Identify which cell holds the provided text, then report its (x, y) central coordinate. 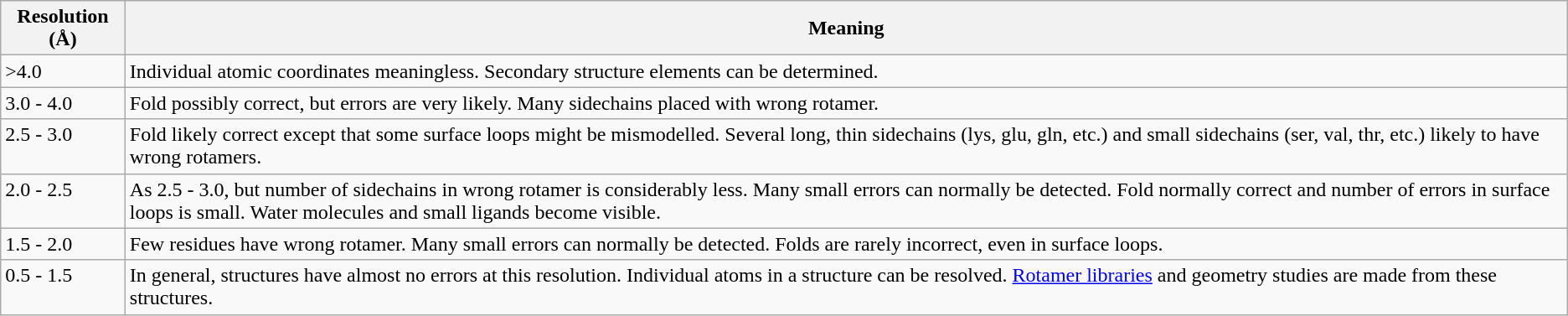
>4.0 (64, 71)
3.0 - 4.0 (64, 103)
2.5 - 3.0 (64, 146)
Resolution (Å) (64, 28)
1.5 - 2.0 (64, 244)
2.0 - 2.5 (64, 201)
Individual atomic coordinates meaningless. Secondary structure elements can be determined. (846, 71)
Meaning (846, 28)
0.5 - 1.5 (64, 287)
Few residues have wrong rotamer. Many small errors can normally be detected. Folds are rarely incorrect, even in surface loops. (846, 244)
Fold possibly correct, but errors are very likely. Many sidechains placed with wrong rotamer. (846, 103)
